Determine the [x, y] coordinate at the center of the cell enclosing the given text.  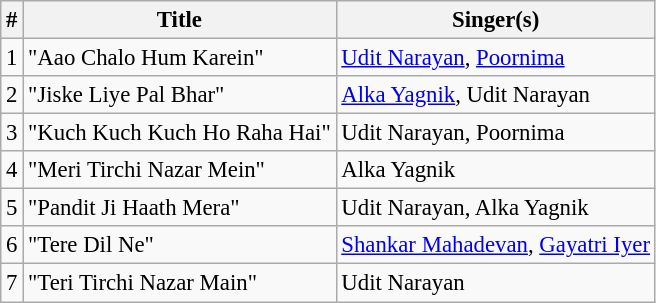
3 [12, 133]
Alka Yagnik [496, 170]
Alka Yagnik, Udit Narayan [496, 95]
5 [12, 208]
"Teri Tirchi Nazar Main" [180, 283]
"Pandit Ji Haath Mera" [180, 208]
Shankar Mahadevan, Gayatri Iyer [496, 245]
"Meri Tirchi Nazar Mein" [180, 170]
"Aao Chalo Hum Karein" [180, 58]
2 [12, 95]
1 [12, 58]
"Tere Dil Ne" [180, 245]
Udit Narayan, Alka Yagnik [496, 208]
# [12, 20]
4 [12, 170]
Udit Narayan [496, 283]
Singer(s) [496, 20]
6 [12, 245]
7 [12, 283]
"Kuch Kuch Kuch Ho Raha Hai" [180, 133]
"Jiske Liye Pal Bhar" [180, 95]
Title [180, 20]
